Locate the cell with the specified text and output its (X, Y) center coordinate. 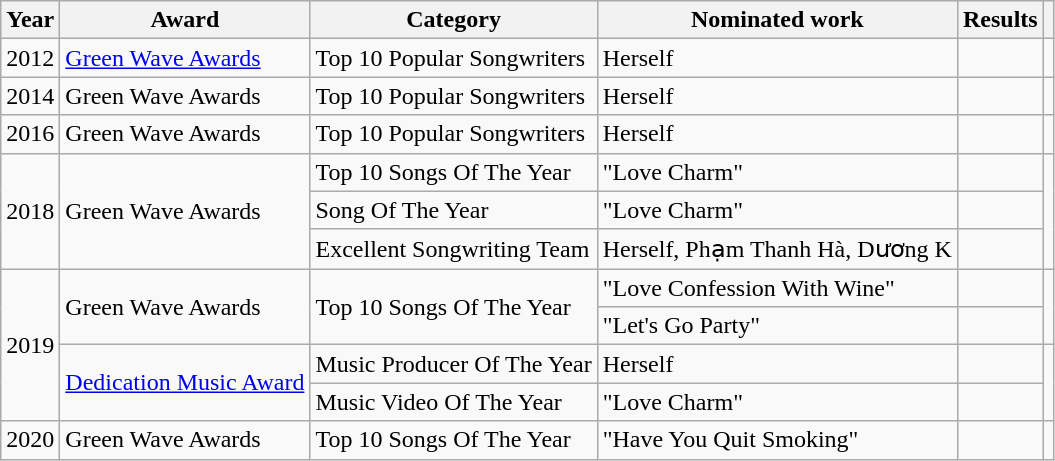
Year (30, 20)
"Love Confession With Wine" (777, 288)
Music Producer Of The Year (454, 364)
Song Of The Year (454, 210)
Award (185, 20)
Category (454, 20)
"Have You Quit Smoking" (777, 440)
2012 (30, 58)
Music Video Of The Year (454, 402)
"Let's Go Party" (777, 326)
Herself, Phạm Thanh Hà, Dương K (777, 249)
2019 (30, 345)
Nominated work (777, 20)
2018 (30, 211)
Dedication Music Award (185, 383)
2014 (30, 96)
2016 (30, 134)
Results (1000, 20)
2020 (30, 440)
Excellent Songwriting Team (454, 249)
